For the text-containing cell, return its midpoint in [X, Y] coordinate format. 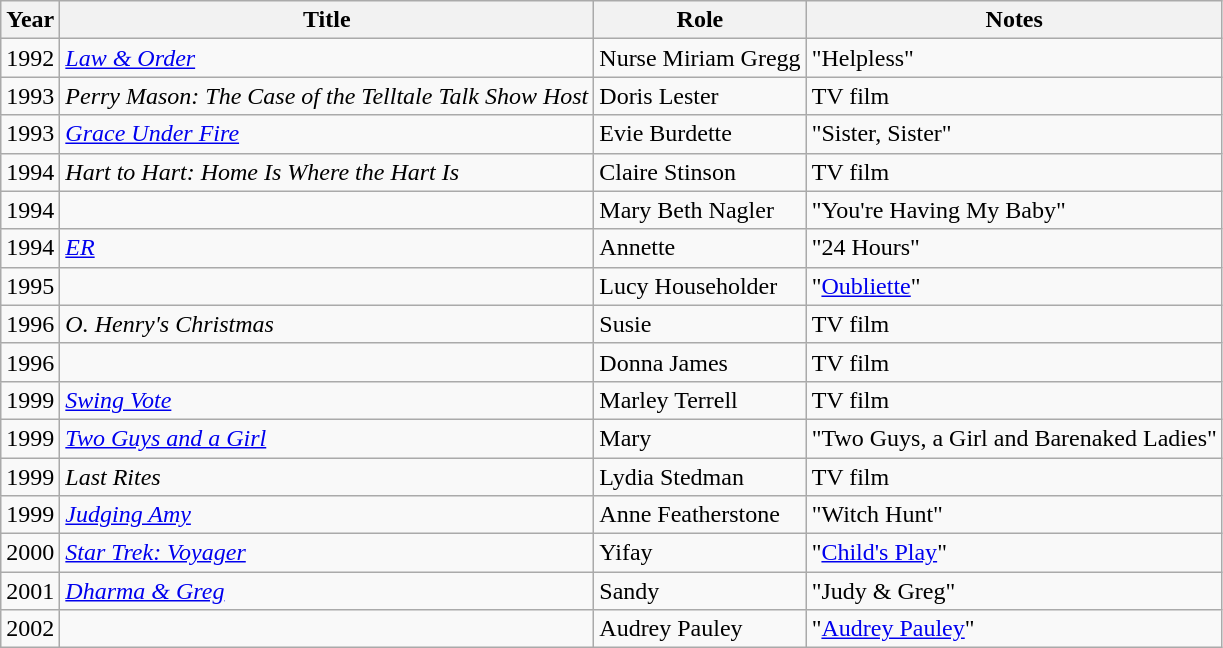
Grace Under Fire [327, 134]
Yifay [700, 553]
Law & Order [327, 58]
Hart to Hart: Home Is Where the Hart Is [327, 172]
"24 Hours" [1014, 248]
ER [327, 248]
Judging Amy [327, 515]
2000 [30, 553]
"Helpless" [1014, 58]
Year [30, 20]
Donna James [700, 362]
Role [700, 20]
Evie Burdette [700, 134]
Sandy [700, 591]
"Audrey Pauley" [1014, 629]
"Sister, Sister" [1014, 134]
1995 [30, 286]
Perry Mason: The Case of the Telltale Talk Show Host [327, 96]
"Two Guys, a Girl and Barenaked Ladies" [1014, 438]
Lucy Householder [700, 286]
Anne Featherstone [700, 515]
"Judy & Greg" [1014, 591]
Annette [700, 248]
Title [327, 20]
"Witch Hunt" [1014, 515]
Susie [700, 324]
Nurse Miriam Gregg [700, 58]
O. Henry's Christmas [327, 324]
Lydia Stedman [700, 477]
Star Trek: Voyager [327, 553]
Dharma & Greg [327, 591]
Doris Lester [700, 96]
2002 [30, 629]
"You're Having My Baby" [1014, 210]
1992 [30, 58]
Two Guys and a Girl [327, 438]
Mary [700, 438]
Last Rites [327, 477]
Notes [1014, 20]
Audrey Pauley [700, 629]
"Child's Play" [1014, 553]
Marley Terrell [700, 400]
2001 [30, 591]
Claire Stinson [700, 172]
"Oubliette" [1014, 286]
Mary Beth Nagler [700, 210]
Swing Vote [327, 400]
